Return the [x, y] coordinate for the center point of the cell that contains the specified text.  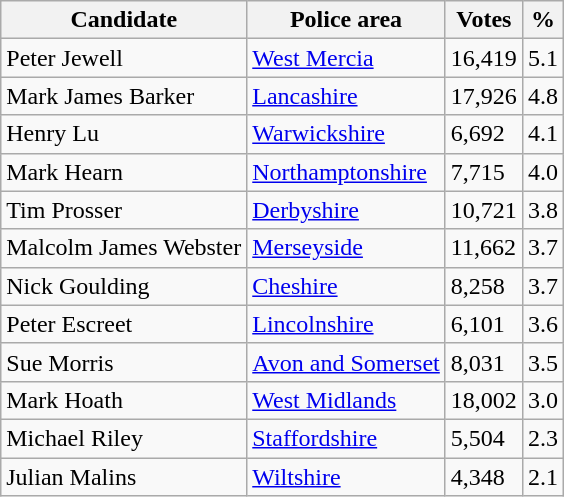
6,692 [484, 134]
Sue Morris [124, 362]
4.1 [542, 134]
Cheshire [346, 286]
Lancashire [346, 96]
Merseyside [346, 248]
4.8 [542, 96]
Mark James Barker [124, 96]
Staffordshire [346, 438]
2.3 [542, 438]
3.0 [542, 400]
Avon and Somerset [346, 362]
Candidate [124, 20]
Lincolnshire [346, 324]
17,926 [484, 96]
Derbyshire [346, 210]
3.6 [542, 324]
11,662 [484, 248]
Michael Riley [124, 438]
West Midlands [346, 400]
10,721 [484, 210]
3.5 [542, 362]
Police area [346, 20]
Julian Malins [124, 477]
Tim Prosser [124, 210]
West Mercia [346, 58]
6,101 [484, 324]
Wiltshire [346, 477]
Peter Escreet [124, 324]
2.1 [542, 477]
4,348 [484, 477]
Peter Jewell [124, 58]
5.1 [542, 58]
% [542, 20]
8,258 [484, 286]
Votes [484, 20]
Henry Lu [124, 134]
18,002 [484, 400]
7,715 [484, 172]
3.8 [542, 210]
8,031 [484, 362]
Mark Hearn [124, 172]
5,504 [484, 438]
Mark Hoath [124, 400]
16,419 [484, 58]
Northamptonshire [346, 172]
Nick Goulding [124, 286]
4.0 [542, 172]
Warwickshire [346, 134]
Malcolm James Webster [124, 248]
